Find where the given text appears and provide that cell's center as (x, y) coordinate. 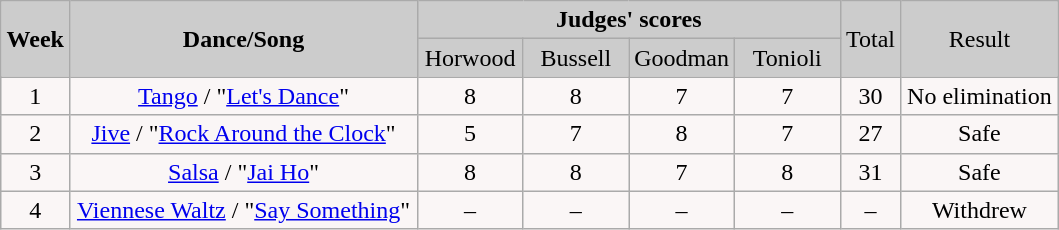
Tonioli (787, 58)
31 (870, 172)
Result (980, 39)
Judges' scores (628, 20)
Bussell (576, 58)
4 (36, 210)
Total (870, 39)
Goodman (682, 58)
1 (36, 96)
Tango / "Let's Dance" (244, 96)
27 (870, 134)
3 (36, 172)
Withdrew (980, 210)
Viennese Waltz / "Say Something" (244, 210)
No elimination (980, 96)
2 (36, 134)
Jive / "Rock Around the Clock" (244, 134)
Salsa / "Jai Ho" (244, 172)
Dance/Song (244, 39)
Horwood (470, 58)
Week (36, 39)
5 (470, 134)
30 (870, 96)
